Determine the [x, y] coordinate at the center of the cell enclosing the given text.  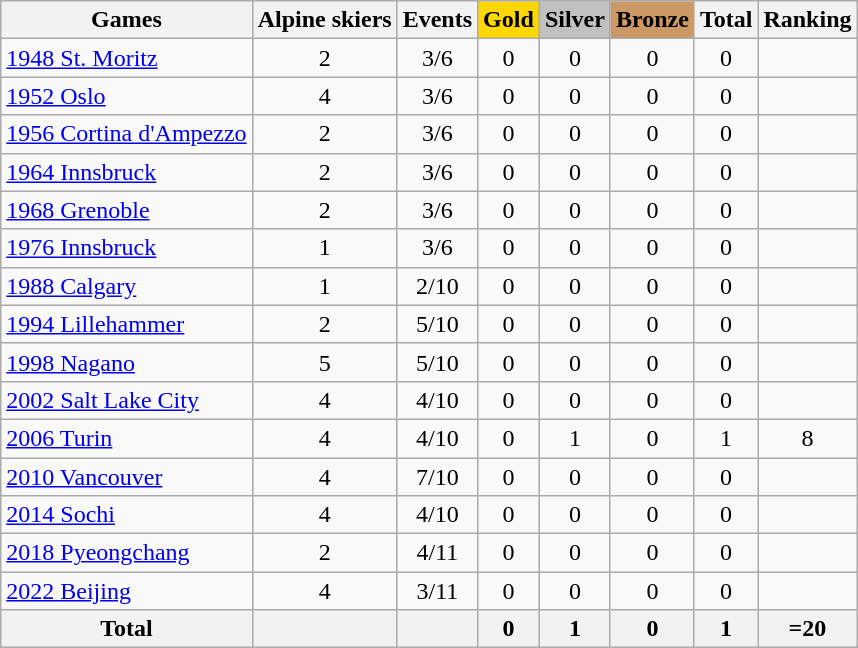
Gold [509, 20]
2014 Sochi [126, 515]
1956 Cortina d'Ampezzo [126, 134]
1952 Oslo [126, 96]
2022 Beijing [126, 591]
2018 Pyeongchang [126, 553]
8 [808, 438]
4/11 [437, 553]
2010 Vancouver [126, 477]
1964 Innsbruck [126, 172]
Alpine skiers [324, 20]
2006 Turin [126, 438]
3/11 [437, 591]
Games [126, 20]
1968 Grenoble [126, 210]
2/10 [437, 286]
Events [437, 20]
7/10 [437, 477]
Bronze [652, 20]
2002 Salt Lake City [126, 400]
Silver [574, 20]
1994 Lillehammer [126, 324]
1976 Innsbruck [126, 248]
1988 Calgary [126, 286]
1998 Nagano [126, 362]
1948 St. Moritz [126, 58]
=20 [808, 629]
5 [324, 362]
Ranking [808, 20]
